For the text-containing cell, return its midpoint in (x, y) coordinate format. 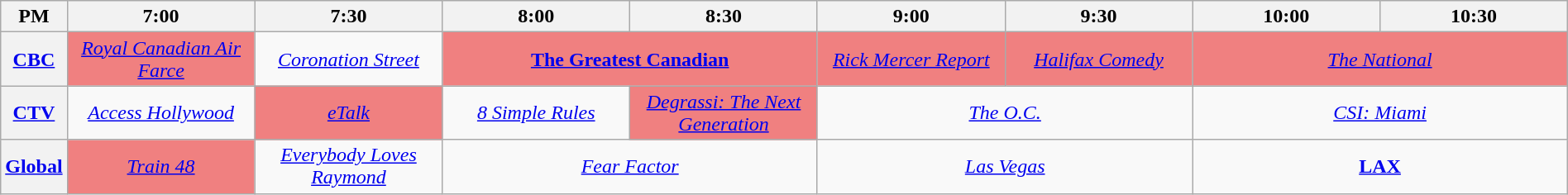
CTV (34, 112)
8:30 (724, 17)
Coronation Street (349, 59)
Fear Factor (630, 167)
The Greatest Canadian (630, 59)
eTalk (349, 112)
LAX (1379, 167)
Royal Canadian Air Farce (160, 59)
7:00 (160, 17)
CBC (34, 59)
PM (34, 17)
Rick Mercer Report (911, 59)
9:30 (1098, 17)
Las Vegas (1004, 167)
8 Simple Rules (536, 112)
Everybody Loves Raymond (349, 167)
9:00 (911, 17)
Halifax Comedy (1098, 59)
10:30 (1474, 17)
7:30 (349, 17)
The National (1379, 59)
8:00 (536, 17)
The O.C. (1004, 112)
10:00 (1287, 17)
CSI: Miami (1379, 112)
Access Hollywood (160, 112)
Degrassi: The Next Generation (724, 112)
Global (34, 167)
Train 48 (160, 167)
